Return the [x, y] coordinate for the center point of the cell that contains the specified text.  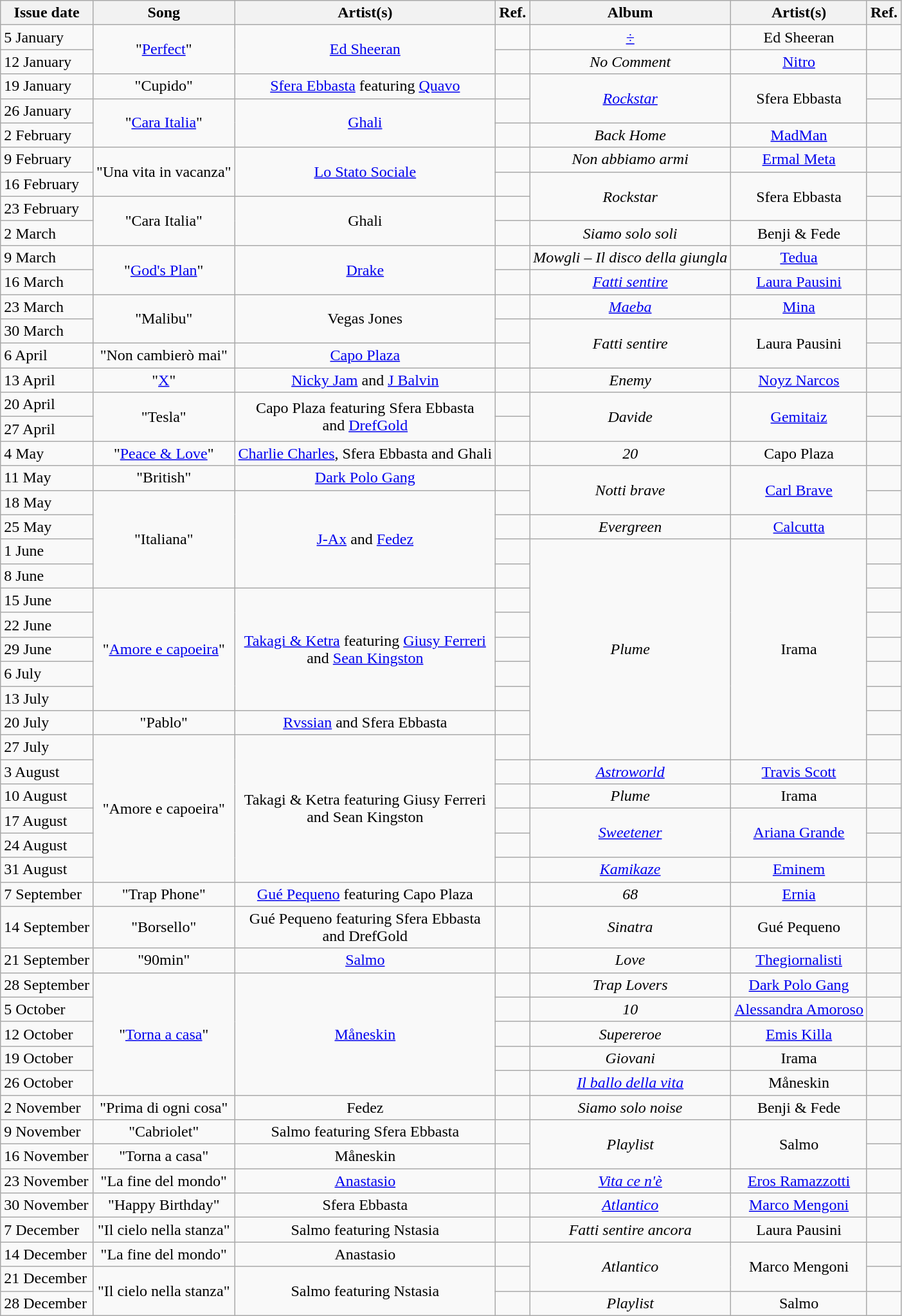
Kamikaze [630, 870]
Evergreen [630, 527]
16 November [47, 1156]
Sweetener [630, 833]
10 [630, 1009]
Eros Ramazzotti [799, 1181]
"Peace & Love" [163, 453]
Calcutta [799, 527]
Gemitaiz [799, 417]
28 December [47, 1303]
9 March [47, 257]
Lo Stato Sociale [365, 172]
Sinatra [630, 928]
Album [630, 13]
"Italiana" [163, 539]
J-Ax and Fedez [365, 539]
5 January [47, 37]
Siamo solo noise [630, 1107]
68 [630, 894]
Enemy [630, 380]
18 May [47, 502]
Giovani [630, 1058]
29 June [47, 649]
20 [630, 453]
"Trap Phone" [163, 894]
Il ballo della vita [630, 1083]
7 September [47, 894]
"90min" [163, 960]
"Prima di ogni cosa" [163, 1107]
Maeba [630, 307]
Rvssian and Sfera Ebbasta [365, 723]
"Malibu" [163, 319]
Gué Pequeno featuring Sfera Ebbasta and DrefGold [365, 928]
31 August [47, 870]
2 November [47, 1107]
Supereroe [630, 1034]
Noyz Narcos [799, 380]
No Comment [630, 62]
Mowgli – Il disco della giungla [630, 257]
Nitro [799, 62]
21 December [47, 1279]
5 October [47, 1009]
15 June [47, 600]
11 May [47, 478]
9 November [47, 1132]
22 June [47, 625]
"Tesla" [163, 417]
"Pablo" [163, 723]
13 April [47, 380]
23 November [47, 1181]
27 April [47, 429]
"Una vita in vacanza" [163, 172]
Salmo featuring Sfera Ebbasta [365, 1132]
Back Home [630, 135]
17 August [47, 821]
7 December [47, 1230]
30 November [47, 1205]
÷ [630, 37]
24 August [47, 845]
Love [630, 960]
Issue date [47, 13]
"God's Plan" [163, 270]
Vegas Jones [365, 319]
8 June [47, 576]
Tedua [799, 257]
Travis Scott [799, 772]
"Borsello" [163, 928]
2 March [47, 233]
"British" [163, 478]
6 April [47, 356]
"Non cambierò mai" [163, 356]
Notti brave [630, 490]
19 January [47, 86]
19 October [47, 1058]
12 January [47, 62]
1 June [47, 551]
Fedez [365, 1107]
9 February [47, 160]
4 May [47, 453]
Fatti sentire ancora [630, 1230]
23 February [47, 208]
Trap Lovers [630, 985]
Thegiornalisti [799, 960]
Drake [365, 270]
Emis Killa [799, 1034]
"Happy Birthday" [163, 1205]
"Cabriolet" [163, 1132]
25 May [47, 527]
26 January [47, 111]
Astroworld [630, 772]
Ernia [799, 894]
26 October [47, 1083]
6 July [47, 673]
10 August [47, 796]
21 September [47, 960]
Non abbiamo armi [630, 160]
28 September [47, 985]
2 February [47, 135]
Nicky Jam and J Balvin [365, 380]
Mina [799, 307]
12 October [47, 1034]
23 March [47, 307]
13 July [47, 698]
20 April [47, 405]
Siamo solo soli [630, 233]
"X" [163, 380]
16 March [47, 282]
Eminem [799, 870]
Ermal Meta [799, 160]
30 March [47, 331]
Gué Pequeno featuring Capo Plaza [365, 894]
"Perfect" [163, 50]
Sfera Ebbasta featuring Quavo [365, 86]
Ariana Grande [799, 833]
Charlie Charles, Sfera Ebbasta and Ghali [365, 453]
20 July [47, 723]
14 September [47, 928]
Carl Brave [799, 490]
Capo Plaza featuring Sfera Ebbasta and DrefGold [365, 417]
MadMan [799, 135]
16 February [47, 184]
Song [163, 13]
Gué Pequeno [799, 928]
27 July [47, 747]
14 December [47, 1254]
Alessandra Amoroso [799, 1009]
Vita ce n'è [630, 1181]
3 August [47, 772]
Davide [630, 417]
"Cupido" [163, 86]
